Detect which cell encompasses the target text, then output its (x, y) center coordinate. 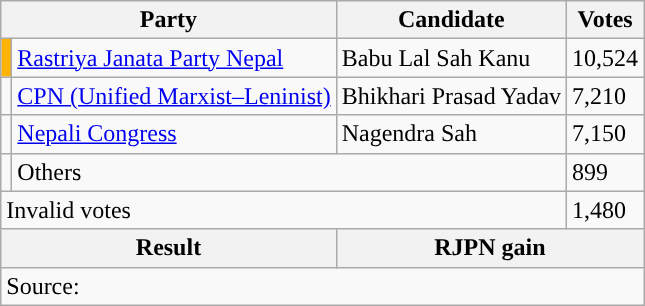
Invalid votes (284, 210)
10,524 (606, 58)
7,210 (606, 96)
899 (606, 172)
Source: (322, 286)
Others (290, 172)
Candidate (451, 20)
Nagendra Sah (451, 134)
Votes (606, 20)
Rastriya Janata Party Nepal (174, 58)
RJPN gain (490, 248)
Party (168, 20)
Babu Lal Sah Kanu (451, 58)
Nepali Congress (174, 134)
7,150 (606, 134)
1,480 (606, 210)
CPN (Unified Marxist–Leninist) (174, 96)
Bhikhari Prasad Yadav (451, 96)
Result (168, 248)
